From the cell containing the given text, extract its center point as [x, y] coordinate. 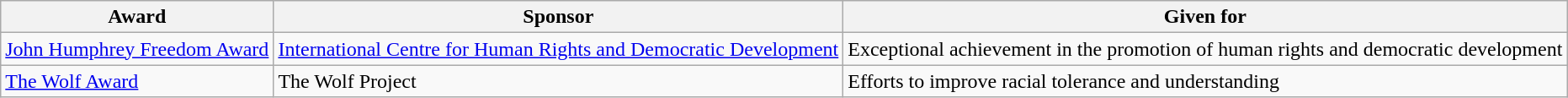
Sponsor [559, 17]
Exceptional achievement in the promotion of human rights and democratic development [1205, 49]
Given for [1205, 17]
The Wolf Award [137, 81]
Efforts to improve racial tolerance and understanding [1205, 81]
John Humphrey Freedom Award [137, 49]
The Wolf Project [559, 81]
International Centre for Human Rights and Democratic Development [559, 49]
Award [137, 17]
